Pinpoint the cell where the given text exists, returning its [x, y] midpoint coordinate. 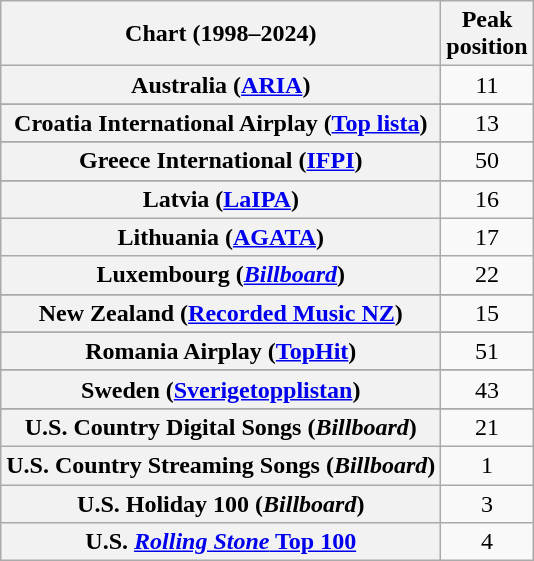
Australia (ARIA) [221, 85]
U.S. Country Digital Songs (Billboard) [221, 427]
U.S. Holiday 100 (Billboard) [221, 503]
13 [487, 123]
U.S. Rolling Stone Top 100 [221, 542]
Sweden (Sverigetopplistan) [221, 389]
Peakposition [487, 34]
Chart (1998–2024) [221, 34]
1 [487, 465]
Croatia International Airplay (Top lista) [221, 123]
43 [487, 389]
3 [487, 503]
15 [487, 313]
51 [487, 351]
4 [487, 542]
50 [487, 161]
Luxembourg (Billboard) [221, 275]
17 [487, 237]
New Zealand (Recorded Music NZ) [221, 313]
Romania Airplay (TopHit) [221, 351]
16 [487, 199]
Greece International (IFPI) [221, 161]
22 [487, 275]
Lithuania (AGATA) [221, 237]
Latvia (LaIPA) [221, 199]
21 [487, 427]
U.S. Country Streaming Songs (Billboard) [221, 465]
11 [487, 85]
